From the cell containing the given text, extract its center point as (X, Y) coordinate. 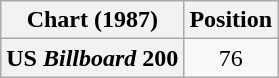
Position (231, 20)
US Billboard 200 (92, 58)
Chart (1987) (92, 20)
76 (231, 58)
